Extract the (X, Y) coordinate from the center of the cell holding the provided text.  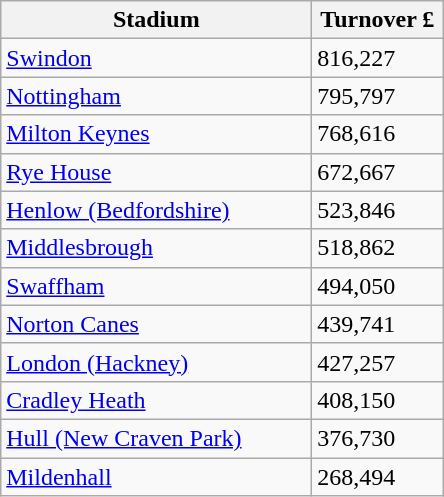
Turnover £ (378, 20)
Middlesbrough (156, 248)
672,667 (378, 172)
Rye House (156, 172)
268,494 (378, 477)
427,257 (378, 362)
Milton Keynes (156, 134)
439,741 (378, 324)
376,730 (378, 438)
768,616 (378, 134)
Nottingham (156, 96)
Henlow (Bedfordshire) (156, 210)
523,846 (378, 210)
795,797 (378, 96)
London (Hackney) (156, 362)
Hull (New Craven Park) (156, 438)
Mildenhall (156, 477)
518,862 (378, 248)
Stadium (156, 20)
Norton Canes (156, 324)
Swindon (156, 58)
494,050 (378, 286)
Swaffham (156, 286)
408,150 (378, 400)
816,227 (378, 58)
Cradley Heath (156, 400)
